Extract the [X, Y] coordinate from the center of the cell holding the provided text.  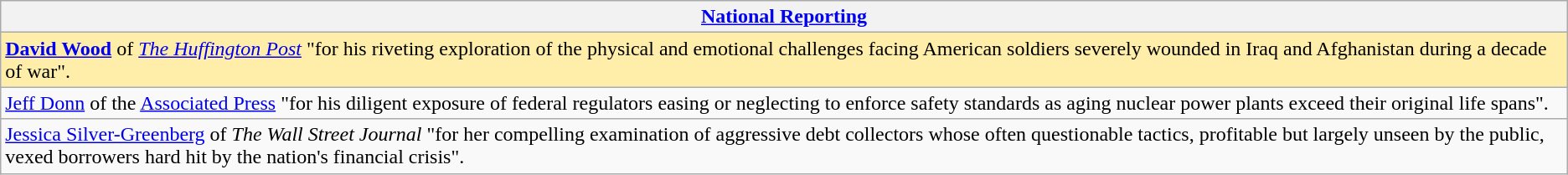
National Reporting [784, 17]
